Return (x, y) of the center of cell containing provided text 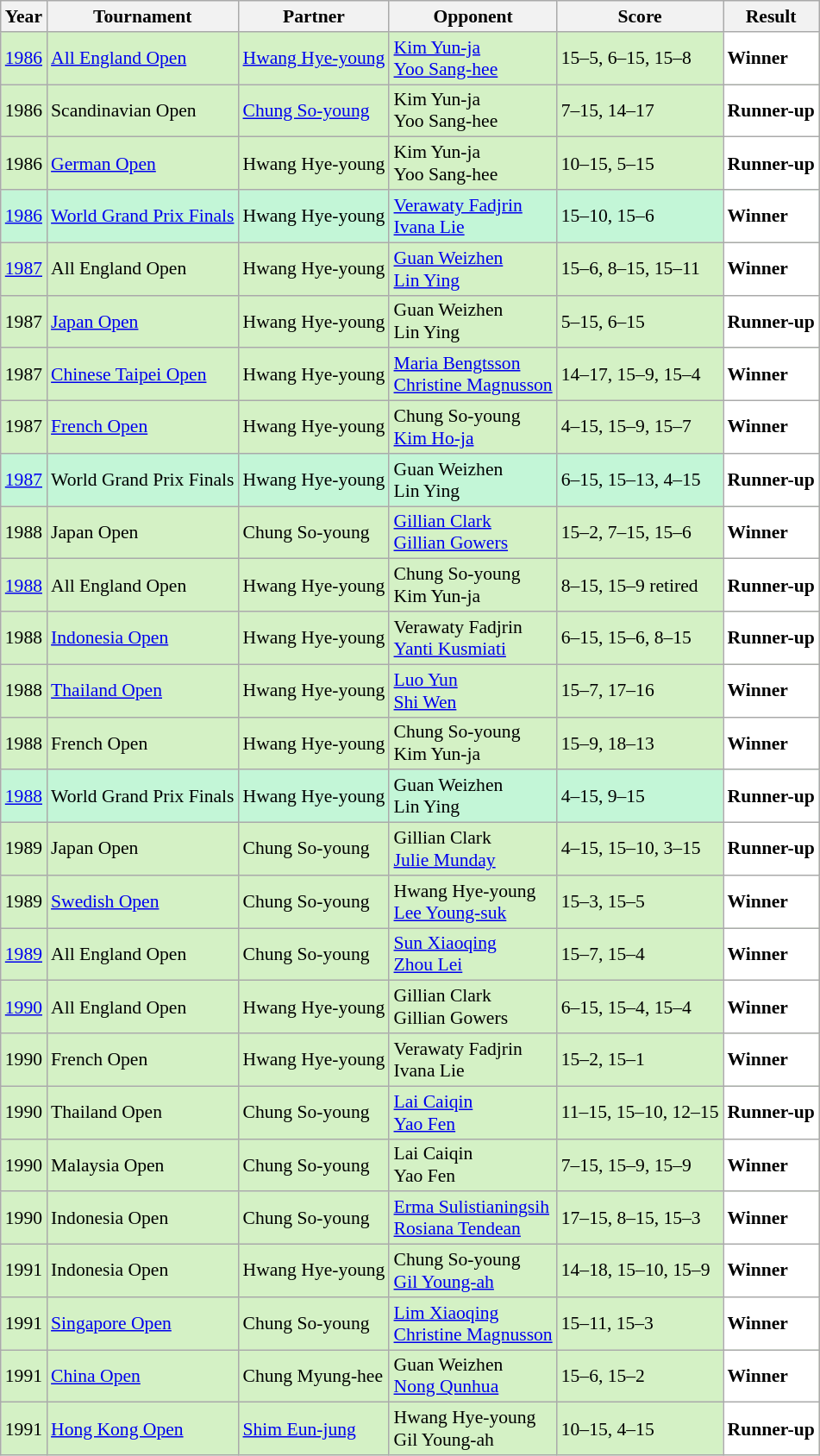
Scandinavian Open (142, 110)
15–10, 15–6 (640, 216)
15–7, 15–4 (640, 954)
14–17, 15–9, 15–4 (640, 374)
15–2, 15–1 (640, 1059)
6–15, 15–6, 8–15 (640, 638)
Hong Kong Open (142, 1428)
15–7, 17–16 (640, 690)
Year (24, 16)
Swedish Open (142, 902)
10–15, 5–15 (640, 164)
5–15, 6–15 (640, 321)
Chinese Taipei Open (142, 374)
Maria Bengtsson Christine Magnusson (473, 374)
Hwang Hye-young Gil Young-ah (473, 1428)
15–3, 15–5 (640, 902)
15–6, 8–15, 15–11 (640, 269)
Guan Weizhen Nong Qunhua (473, 1377)
Sun Xiaoqing Zhou Lei (473, 954)
15–9, 18–13 (640, 744)
17–15, 8–15, 15–3 (640, 1218)
6–15, 15–4, 15–4 (640, 1007)
7–15, 14–17 (640, 110)
4–15, 15–9, 15–7 (640, 428)
11–15, 15–10, 12–15 (640, 1113)
14–18, 15–10, 15–9 (640, 1271)
German Open (142, 164)
Score (640, 16)
Opponent (473, 16)
Partner (314, 16)
Chung Myung-hee (314, 1377)
Hwang Hye-young Lee Young-suk (473, 902)
Tournament (142, 16)
China Open (142, 1377)
Chung So-young Gil Young-ah (473, 1271)
10–15, 4–15 (640, 1428)
Gillian Clark Julie Munday (473, 849)
Chung So-young Kim Ho-ja (473, 428)
Lim Xiaoqing Christine Magnusson (473, 1323)
15–6, 15–2 (640, 1377)
6–15, 15–13, 4–15 (640, 480)
15–11, 15–3 (640, 1323)
Luo Yun Shi Wen (473, 690)
15–5, 6–15, 15–8 (640, 59)
4–15, 15–10, 3–15 (640, 849)
Singapore Open (142, 1323)
4–15, 9–15 (640, 797)
Verawaty Fadjrin Yanti Kusmiati (473, 638)
8–15, 15–9 retired (640, 585)
7–15, 15–9, 15–9 (640, 1164)
Shim Eun-jung (314, 1428)
Result (771, 16)
15–2, 7–15, 15–6 (640, 533)
Erma Sulistianingsih Rosiana Tendean (473, 1218)
Malaysia Open (142, 1164)
